From the cell containing the given text, extract its center point as [X, Y] coordinate. 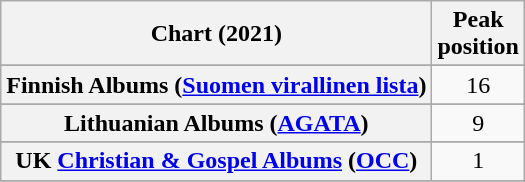
Lithuanian Albums (AGATA) [216, 123]
Finnish Albums (Suomen virallinen lista) [216, 85]
1 [478, 161]
9 [478, 123]
16 [478, 85]
Chart (2021) [216, 34]
UK Christian & Gospel Albums (OCC) [216, 161]
Peakposition [478, 34]
